Identify which cell holds the provided text, then report its [X, Y] central coordinate. 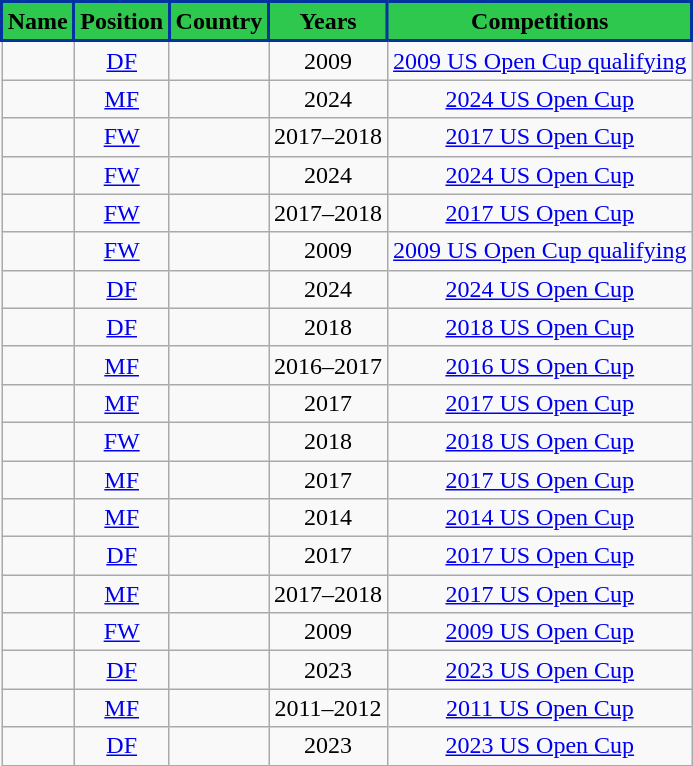
Competitions [540, 22]
2014 US Open Cup [540, 518]
2014 [328, 518]
2016 US Open Cup [540, 365]
Name [38, 22]
2011–2012 [328, 708]
2011 US Open Cup [540, 708]
Country [218, 22]
2016–2017 [328, 365]
Position [122, 22]
2009 US Open Cup [540, 632]
Years [328, 22]
